Identify which cell holds the provided text, then report its (x, y) central coordinate. 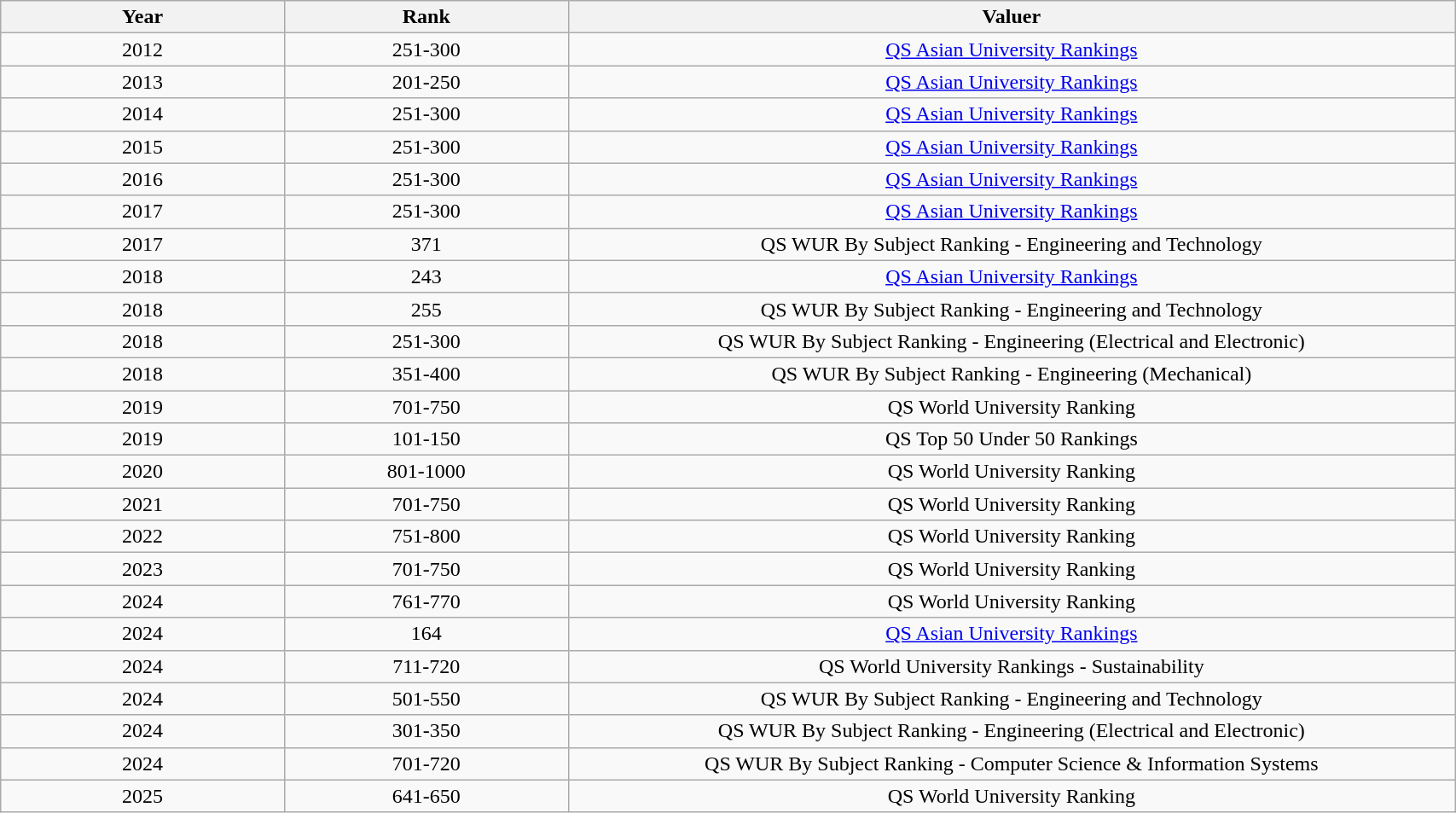
255 (426, 309)
751-800 (426, 537)
Year (143, 17)
2013 (143, 82)
2015 (143, 147)
2016 (143, 179)
Valuer (1012, 17)
641-650 (426, 796)
243 (426, 276)
301-350 (426, 731)
Rank (426, 17)
QS WUR By Subject Ranking - Engineering (Mechanical) (1012, 374)
2022 (143, 537)
351-400 (426, 374)
QS WUR By Subject Ranking - Computer Science & Information Systems (1012, 764)
QS World University Rankings - Sustainability (1012, 666)
761-770 (426, 601)
701-720 (426, 764)
QS Top 50 Under 50 Rankings (1012, 439)
201-250 (426, 82)
101-150 (426, 439)
2014 (143, 114)
371 (426, 244)
2012 (143, 49)
801-1000 (426, 472)
2025 (143, 796)
2020 (143, 472)
2023 (143, 569)
711-720 (426, 666)
164 (426, 634)
501-550 (426, 699)
2021 (143, 504)
